Determine the (x, y) coordinate at the center of the cell enclosing the given text.  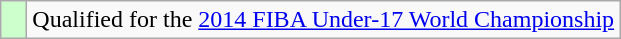
Qualified for the 2014 FIBA Under-17 World Championship (324, 20)
